For the text-containing cell, return its midpoint in [x, y] coordinate format. 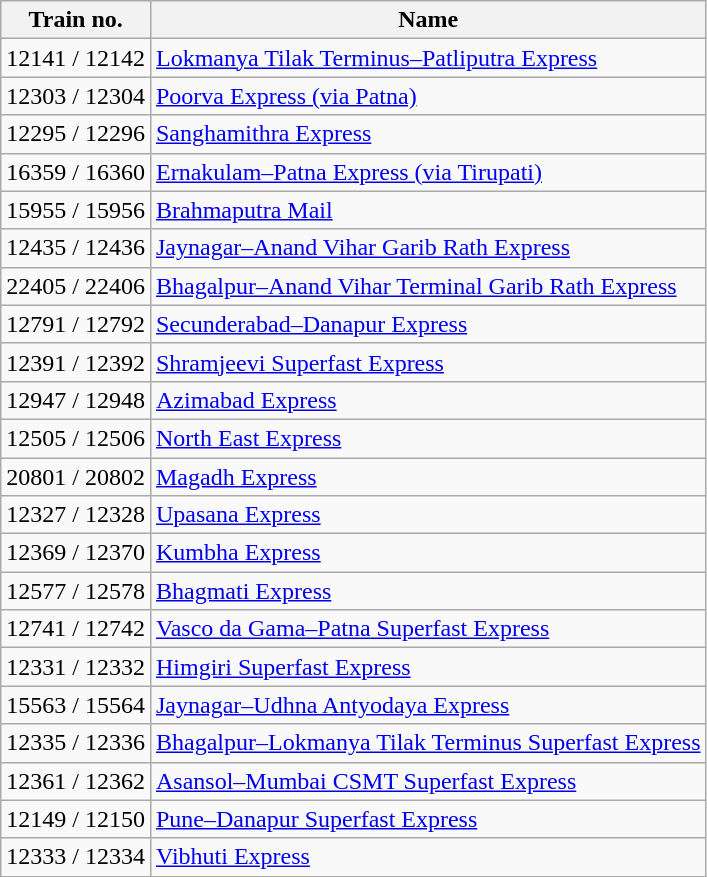
12141 / 12142 [76, 58]
12327 / 12328 [76, 515]
Ernakulam–Patna Express (via Tirupati) [428, 172]
12947 / 12948 [76, 400]
Bhagalpur–Anand Vihar Terminal Garib Rath Express [428, 286]
Bhagmati Express [428, 591]
12331 / 12332 [76, 667]
Himgiri Superfast Express [428, 667]
Bhagalpur–Lokmanya Tilak Terminus Superfast Express [428, 743]
North East Express [428, 438]
Poorva Express (via Patna) [428, 96]
Asansol–Mumbai CSMT Superfast Express [428, 781]
12391 / 12392 [76, 362]
12295 / 12296 [76, 134]
12505 / 12506 [76, 438]
12435 / 12436 [76, 248]
Pune–Danapur Superfast Express [428, 819]
Train no. [76, 20]
Brahmaputra Mail [428, 210]
12369 / 12370 [76, 553]
Magadh Express [428, 477]
Secunderabad–Danapur Express [428, 324]
12335 / 12336 [76, 743]
Vibhuti Express [428, 857]
20801 / 20802 [76, 477]
Name [428, 20]
22405 / 22406 [76, 286]
Lokmanya Tilak Terminus–Patliputra Express [428, 58]
Kumbha Express [428, 553]
Jaynagar–Udhna Antyodaya Express [428, 705]
Sanghamithra Express [428, 134]
12333 / 12334 [76, 857]
15955 / 15956 [76, 210]
Shramjeevi Superfast Express [428, 362]
Vasco da Gama–Patna Superfast Express [428, 629]
15563 / 15564 [76, 705]
12791 / 12792 [76, 324]
12149 / 12150 [76, 819]
Jaynagar–Anand Vihar Garib Rath Express [428, 248]
12361 / 12362 [76, 781]
Upasana Express [428, 515]
12741 / 12742 [76, 629]
16359 / 16360 [76, 172]
12303 / 12304 [76, 96]
Azimabad Express [428, 400]
12577 / 12578 [76, 591]
